Provide the (X, Y) coordinate of the cell's center where the given text is located.  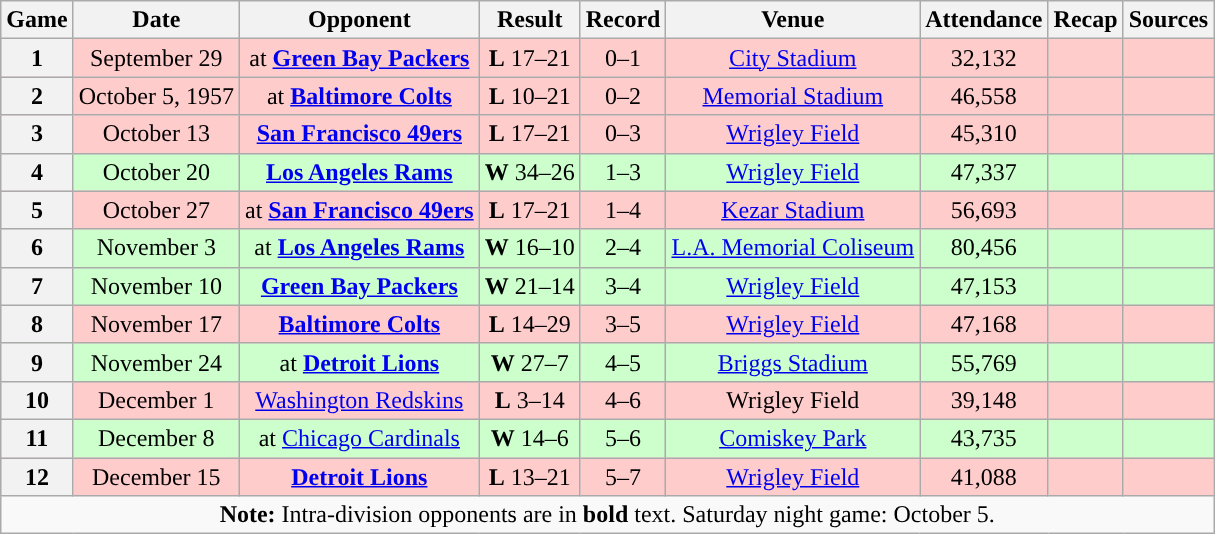
47,168 (984, 324)
November 24 (156, 362)
W 16–10 (530, 248)
0–2 (623, 96)
W 34–26 (530, 172)
December 8 (156, 438)
Washington Redskins (359, 400)
W 27–7 (530, 362)
Attendance (984, 20)
October 5, 1957 (156, 96)
43,735 (984, 438)
7 (37, 286)
L.A. Memorial Coliseum (793, 248)
2–4 (623, 248)
L 10–21 (530, 96)
10 (37, 400)
3–4 (623, 286)
5 (37, 210)
4–6 (623, 400)
1–4 (623, 210)
56,693 (984, 210)
October 20 (156, 172)
3 (37, 134)
Los Angeles Rams (359, 172)
0–1 (623, 58)
46,558 (984, 96)
5–6 (623, 438)
at San Francisco 49ers (359, 210)
L 14–29 (530, 324)
Baltimore Colts (359, 324)
Venue (793, 20)
L 13–21 (530, 477)
6 (37, 248)
0–3 (623, 134)
City Stadium (793, 58)
November 10 (156, 286)
Game (37, 20)
4 (37, 172)
Kezar Stadium (793, 210)
Result (530, 20)
Briggs Stadium (793, 362)
Opponent (359, 20)
at Los Angeles Rams (359, 248)
8 (37, 324)
80,456 (984, 248)
1 (37, 58)
1–3 (623, 172)
47,337 (984, 172)
Sources (1168, 20)
W 14–6 (530, 438)
San Francisco 49ers (359, 134)
at Green Bay Packers (359, 58)
41,088 (984, 477)
45,310 (984, 134)
39,148 (984, 400)
Memorial Stadium (793, 96)
October 27 (156, 210)
Detroit Lions (359, 477)
32,132 (984, 58)
at Chicago Cardinals (359, 438)
9 (37, 362)
11 (37, 438)
Comiskey Park (793, 438)
September 29 (156, 58)
November 3 (156, 248)
Record (623, 20)
November 17 (156, 324)
December 15 (156, 477)
Note: Intra-division opponents are in bold text. Saturday night game: October 5. (608, 515)
55,769 (984, 362)
December 1 (156, 400)
47,153 (984, 286)
Date (156, 20)
5–7 (623, 477)
at Detroit Lions (359, 362)
3–5 (623, 324)
October 13 (156, 134)
W 21–14 (530, 286)
12 (37, 477)
Green Bay Packers (359, 286)
L 3–14 (530, 400)
at Baltimore Colts (359, 96)
4–5 (623, 362)
Recap (1086, 20)
2 (37, 96)
